Capture the cell that displays the provided text and extract its (X, Y) central coordinate. 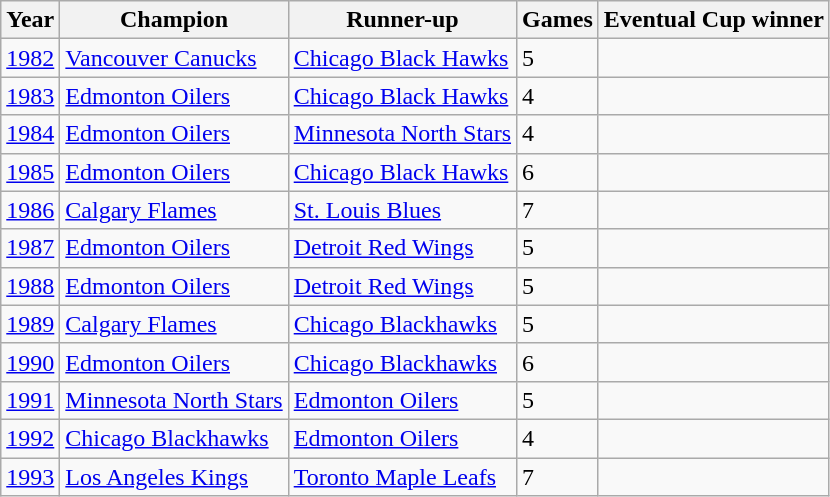
1985 (30, 172)
1989 (30, 324)
Eventual Cup winner (714, 20)
1986 (30, 210)
St. Louis Blues (402, 210)
Year (30, 20)
Toronto Maple Leafs (402, 477)
1982 (30, 58)
1987 (30, 248)
1991 (30, 400)
1984 (30, 134)
Vancouver Canucks (174, 58)
1990 (30, 362)
1983 (30, 96)
1993 (30, 477)
1992 (30, 438)
Games (558, 20)
1988 (30, 286)
Champion (174, 20)
Runner-up (402, 20)
Los Angeles Kings (174, 477)
